Search for the cell housing the specified text and yield its [X, Y] center coordinate. 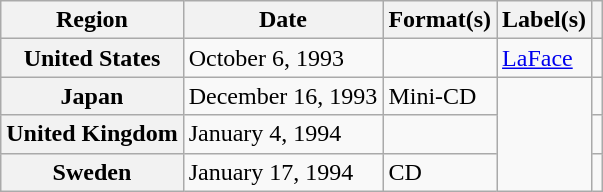
Mini-CD [440, 96]
January 4, 1994 [283, 134]
Sweden [92, 172]
October 6, 1993 [283, 58]
LaFace [544, 58]
United Kingdom [92, 134]
Label(s) [544, 20]
United States [92, 58]
Format(s) [440, 20]
Japan [92, 96]
December 16, 1993 [283, 96]
Date [283, 20]
CD [440, 172]
January 17, 1994 [283, 172]
Region [92, 20]
